Locate the cell with the specified text and output its (X, Y) center coordinate. 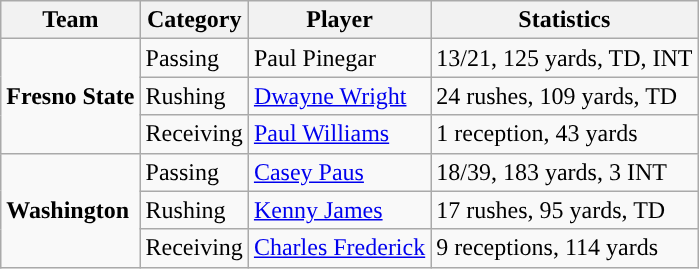
24 rushes, 109 yards, TD (564, 96)
1 reception, 43 yards (564, 134)
Team (70, 20)
Paul Williams (339, 134)
Kenny James (339, 210)
Washington (70, 210)
Dwayne Wright (339, 96)
18/39, 183 yards, 3 INT (564, 172)
17 rushes, 95 yards, TD (564, 210)
Casey Paus (339, 172)
Statistics (564, 20)
Paul Pinegar (339, 58)
Fresno State (70, 96)
Player (339, 20)
Category (194, 20)
13/21, 125 yards, TD, INT (564, 58)
9 receptions, 114 yards (564, 248)
Charles Frederick (339, 248)
